Pinpoint the cell where the given text exists, returning its (x, y) midpoint coordinate. 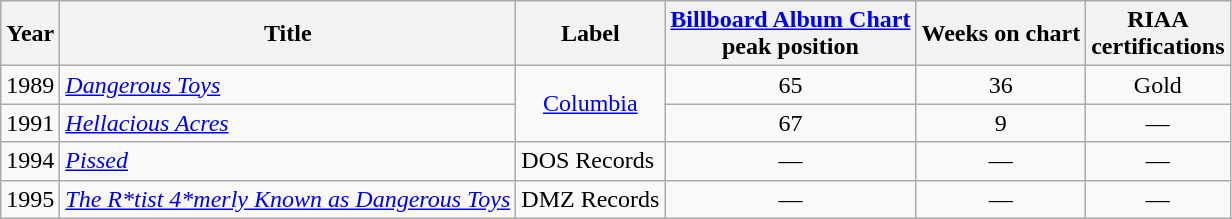
36 (1001, 85)
67 (790, 123)
DMZ Records (590, 199)
1994 (30, 161)
Weeks on chart (1001, 34)
Dangerous Toys (288, 85)
The R*tist 4*merly Known as Dangerous Toys (288, 199)
RIAAcertifications (1158, 34)
Hellacious Acres (288, 123)
1995 (30, 199)
9 (1001, 123)
Title (288, 34)
Pissed (288, 161)
Columbia (590, 104)
65 (790, 85)
1991 (30, 123)
Label (590, 34)
Year (30, 34)
DOS Records (590, 161)
Billboard Album Chartpeak position (790, 34)
Gold (1158, 85)
1989 (30, 85)
